Find where the given text appears and provide that cell's center as [X, Y] coordinate. 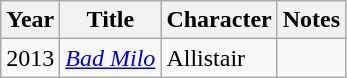
Character [219, 20]
Title [110, 20]
Notes [311, 20]
Year [30, 20]
Allistair [219, 58]
2013 [30, 58]
Bad Milo [110, 58]
